Output the [x, y] coordinate of the center of the cell containing the given text.  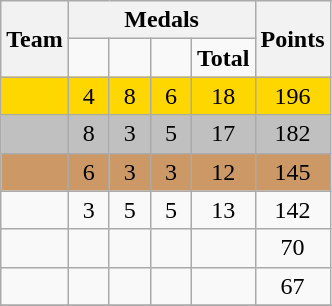
18 [223, 96]
145 [292, 172]
70 [292, 248]
13 [223, 210]
142 [292, 210]
4 [88, 96]
Team [35, 39]
Points [292, 39]
196 [292, 96]
12 [223, 172]
Total [223, 58]
67 [292, 286]
182 [292, 134]
Medals [162, 20]
17 [223, 134]
